Identify which cell holds the provided text, then report its [X, Y] central coordinate. 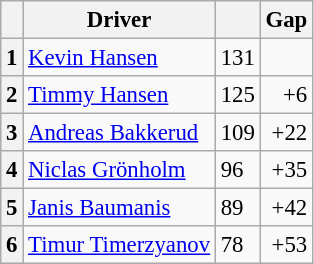
2 [12, 95]
Niclas Grönholm [120, 170]
Timmy Hansen [120, 95]
Janis Baumanis [120, 208]
Driver [120, 20]
131 [238, 58]
+42 [286, 208]
1 [12, 58]
6 [12, 245]
+22 [286, 133]
Andreas Bakkerud [120, 133]
Kevin Hansen [120, 58]
+35 [286, 170]
125 [238, 95]
96 [238, 170]
+6 [286, 95]
+53 [286, 245]
3 [12, 133]
5 [12, 208]
Gap [286, 20]
109 [238, 133]
78 [238, 245]
89 [238, 208]
Timur Timerzyanov [120, 245]
4 [12, 170]
